Pinpoint the cell where the given text exists, returning its (x, y) midpoint coordinate. 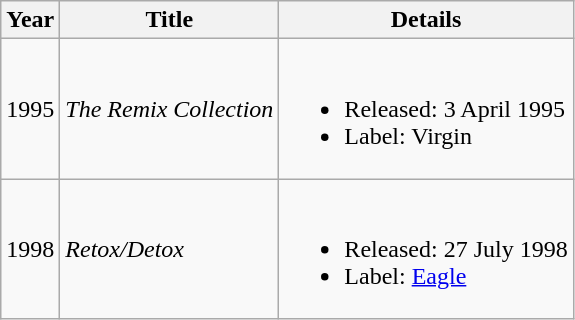
1998 (30, 249)
1995 (30, 109)
Released: 3 April 1995Label: Virgin (426, 109)
Details (426, 20)
Year (30, 20)
Title (170, 20)
The Remix Collection (170, 109)
Released: 27 July 1998Label: Eagle (426, 249)
Retox/Detox (170, 249)
